From the cell containing the given text, extract its center point as (X, Y) coordinate. 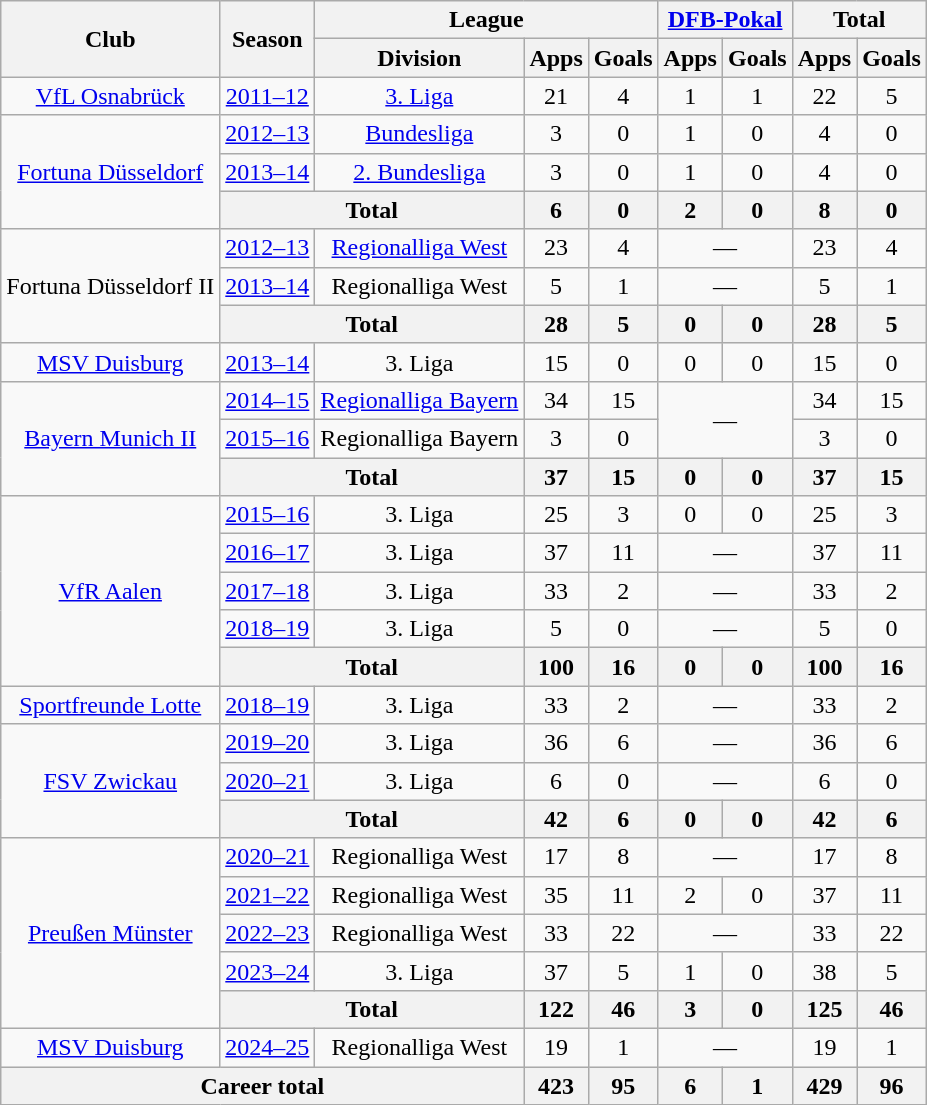
2014–15 (268, 400)
38 (824, 971)
Bundesliga (420, 134)
429 (824, 1085)
125 (824, 1009)
35 (556, 895)
2017–18 (268, 591)
2022–23 (268, 933)
2011–12 (268, 96)
Fortuna Düsseldorf (110, 172)
Club (110, 39)
VfR Aalen (110, 591)
2016–17 (268, 553)
Division (420, 58)
League (486, 20)
2021–22 (268, 895)
Fortuna Düsseldorf II (110, 286)
FSV Zwickau (110, 781)
VfL Osnabrück (110, 96)
Season (268, 39)
423 (556, 1085)
2019–20 (268, 743)
95 (623, 1085)
Bayern Munich II (110, 438)
Sportfreunde Lotte (110, 705)
21 (556, 96)
Career total (262, 1085)
Preußen Münster (110, 933)
96 (892, 1085)
DFB-Pokal (725, 20)
2. Bundesliga (420, 172)
2024–25 (268, 1047)
122 (556, 1009)
2023–24 (268, 971)
